Determine the [x, y] coordinate at the center of the cell enclosing the given text.  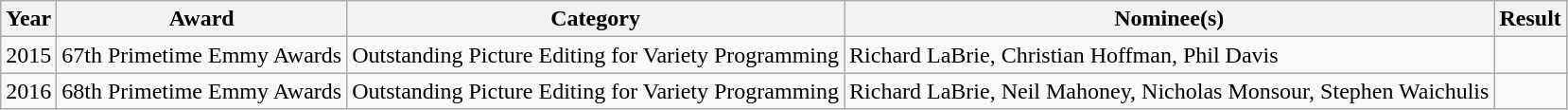
Nominee(s) [1169, 19]
Award [202, 19]
Result [1530, 19]
Richard LaBrie, Neil Mahoney, Nicholas Monsour, Stephen Waichulis [1169, 91]
Category [596, 19]
Year [28, 19]
68th Primetime Emmy Awards [202, 91]
2016 [28, 91]
67th Primetime Emmy Awards [202, 55]
Richard LaBrie, Christian Hoffman, Phil Davis [1169, 55]
2015 [28, 55]
